Identify which cell holds the provided text, then report its [x, y] central coordinate. 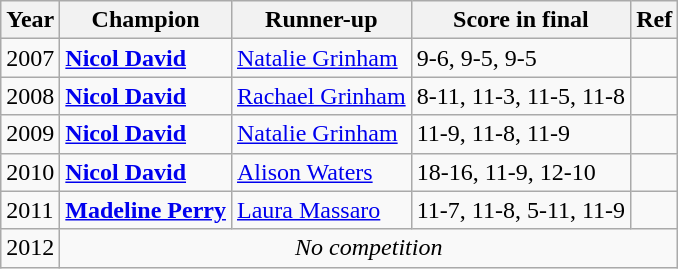
Rachael Grinham [321, 96]
2012 [30, 248]
2010 [30, 172]
11-9, 11-8, 11-9 [520, 134]
Ref [654, 20]
Alison Waters [321, 172]
Madeline Perry [146, 210]
Laura Massaro [321, 210]
8-11, 11-3, 11-5, 11-8 [520, 96]
2011 [30, 210]
Runner-up [321, 20]
No competition [369, 248]
18-16, 11-9, 12-10 [520, 172]
Champion [146, 20]
9-6, 9-5, 9-5 [520, 58]
2009 [30, 134]
11-7, 11-8, 5-11, 11-9 [520, 210]
2007 [30, 58]
Score in final [520, 20]
2008 [30, 96]
Year [30, 20]
